Capture the cell that displays the provided text and extract its (X, Y) central coordinate. 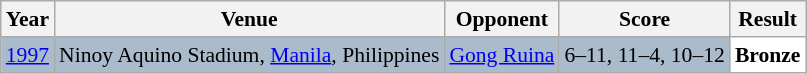
Opponent (502, 19)
Score (644, 19)
Result (768, 19)
Year (28, 19)
Venue (249, 19)
6–11, 11–4, 10–12 (644, 55)
1997 (28, 55)
Bronze (768, 55)
Ninoy Aquino Stadium, Manila, Philippines (249, 55)
Gong Ruina (502, 55)
